Return the [x, y] coordinate for the center point of the cell that contains the specified text.  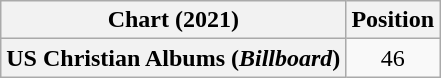
46 [393, 58]
Position [393, 20]
US Christian Albums (Billboard) [174, 58]
Chart (2021) [174, 20]
